Pinpoint the cell where the given text exists, returning its (X, Y) midpoint coordinate. 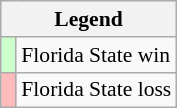
Florida State win (96, 55)
Legend (89, 19)
Florida State loss (96, 90)
